Extract the (X, Y) coordinate from the center of the cell holding the provided text.  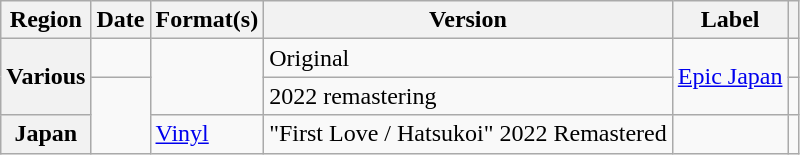
2022 remastering (468, 96)
Region (46, 20)
Japan (46, 134)
Vinyl (207, 134)
"First Love / Hatsukoi" 2022 Remastered (468, 134)
Various (46, 77)
Date (120, 20)
Original (468, 58)
Version (468, 20)
Label (730, 20)
Format(s) (207, 20)
Epic Japan (730, 77)
